Scan for the cell matching the given text and deliver its (x, y) coordinate at center. 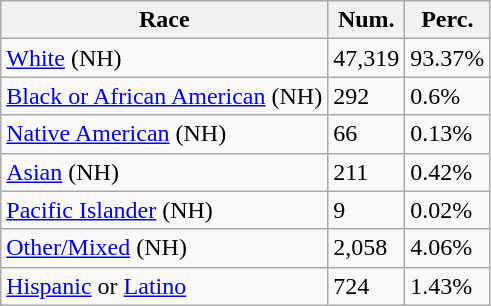
0.42% (448, 172)
9 (366, 210)
93.37% (448, 58)
724 (366, 286)
211 (366, 172)
0.13% (448, 134)
Race (164, 20)
0.6% (448, 96)
Native American (NH) (164, 134)
White (NH) (164, 58)
Black or African American (NH) (164, 96)
2,058 (366, 248)
Perc. (448, 20)
0.02% (448, 210)
292 (366, 96)
Pacific Islander (NH) (164, 210)
Hispanic or Latino (164, 286)
66 (366, 134)
4.06% (448, 248)
1.43% (448, 286)
Num. (366, 20)
Other/Mixed (NH) (164, 248)
Asian (NH) (164, 172)
47,319 (366, 58)
